Capture the cell that displays the provided text and extract its [x, y] central coordinate. 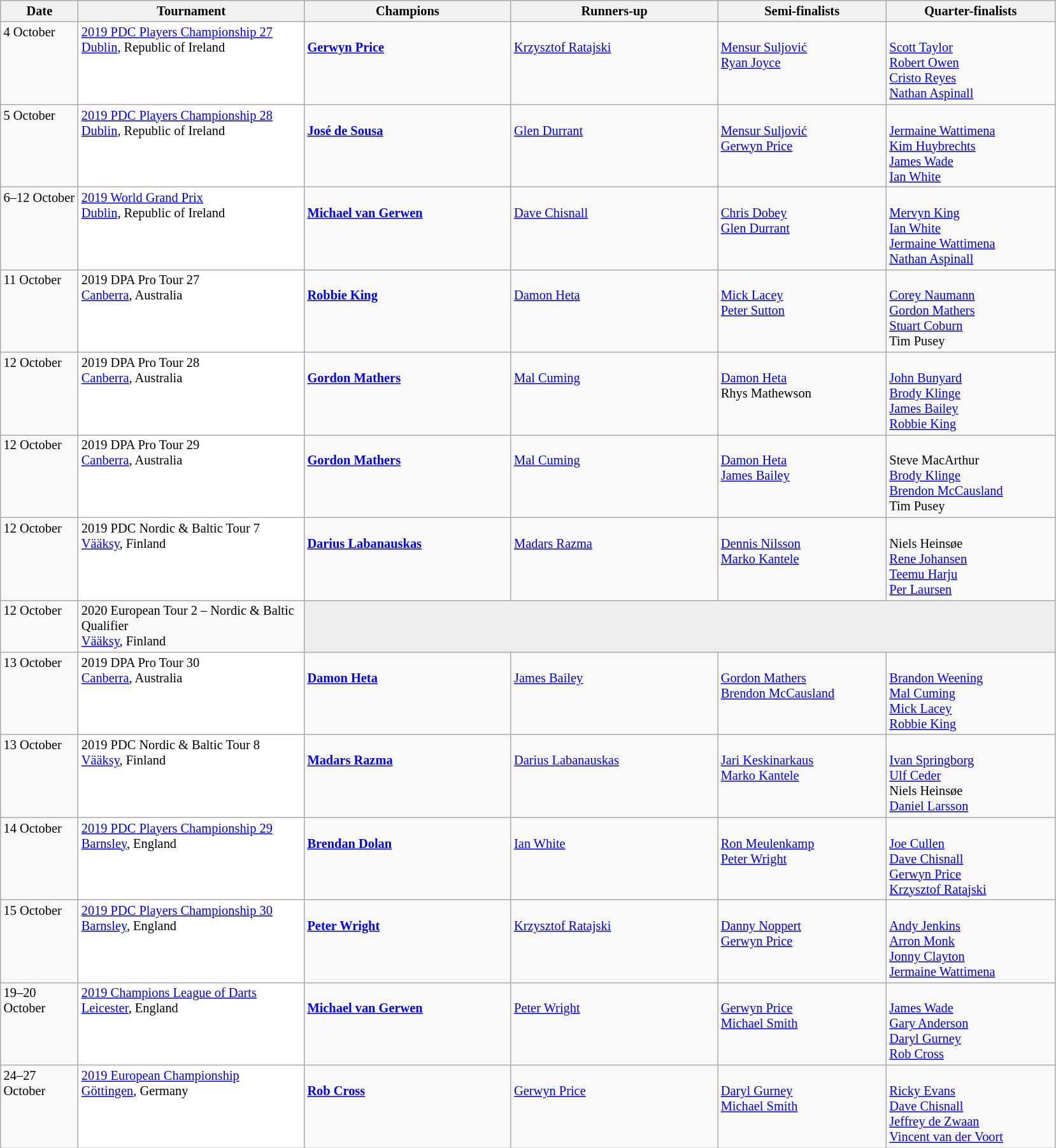
Mensur Suljović Ryan Joyce [803, 63]
2019 DPA Pro Tour 29Canberra, Australia [191, 476]
2020 European Tour 2 – Nordic & Baltic Qualifier Vääksy, Finland [191, 626]
2019 European ChampionshipGöttingen, Germany [191, 1107]
Quarter-finalists [971, 11]
2019 PDC Nordic & Baltic Tour 7Vääksy, Finland [191, 559]
19–20 October [39, 1024]
Runners-up [614, 11]
Champions [408, 11]
2019 DPA Pro Tour 28Canberra, Australia [191, 394]
2019 World Grand PrixDublin, Republic of Ireland [191, 228]
4 October [39, 63]
Jermaine Wattimena Kim Huybrechts James Wade Ian White [971, 146]
2019 PDC Players Championship 29Barnsley, England [191, 859]
2019 PDC Players Championship 27Dublin, Republic of Ireland [191, 63]
Dave Chisnall [614, 228]
15 October [39, 941]
Dennis Nilsson Marko Kantele [803, 559]
James Bailey [614, 693]
James Wade Gary Anderson Daryl Gurney Rob Cross [971, 1024]
2019 Champions League of DartsLeicester, England [191, 1024]
Mensur Suljović Gerwyn Price [803, 146]
Daryl Gurney Michael Smith [803, 1107]
Brandon Weening Mal Cuming Mick Lacey Robbie King [971, 693]
Corey Naumann Gordon Mathers Stuart Coburn Tim Pusey [971, 311]
Semi-finalists [803, 11]
Gerwyn Price Michael Smith [803, 1024]
2019 PDC Players Championship 30Barnsley, England [191, 941]
Damon Heta James Bailey [803, 476]
Ian White [614, 859]
11 October [39, 311]
2019 DPA Pro Tour 27Canberra, Australia [191, 311]
2019 PDC Players Championship 28Dublin, Republic of Ireland [191, 146]
Steve MacArthur Brody Klinge Brendon McCausland Tim Pusey [971, 476]
Glen Durrant [614, 146]
Ivan Springborg Ulf Ceder Niels Heinsøe Daniel Larsson [971, 776]
Ron Meulenkamp Peter Wright [803, 859]
Joe Cullen Dave Chisnall Gerwyn Price Krzysztof Ratajski [971, 859]
24–27 October [39, 1107]
Niels Heinsøe Rene Johansen Teemu Harju Per Laursen [971, 559]
Robbie King [408, 311]
Chris Dobey Glen Durrant [803, 228]
Mick Lacey Peter Sutton [803, 311]
Date [39, 11]
Damon Heta Rhys Mathewson [803, 394]
Brendan Dolan [408, 859]
5 October [39, 146]
Ricky Evans Dave Chisnall Jeffrey de Zwaan Vincent van der Voort [971, 1107]
Andy Jenkins Arron Monk Jonny Clayton Jermaine Wattimena [971, 941]
2019 DPA Pro Tour 30Canberra, Australia [191, 693]
Tournament [191, 11]
Mervyn King Ian White Jermaine Wattimena Nathan Aspinall [971, 228]
6–12 October [39, 228]
Danny Noppert Gerwyn Price [803, 941]
José de Sousa [408, 146]
Scott Taylor Robert Owen Cristo Reyes Nathan Aspinall [971, 63]
Rob Cross [408, 1107]
Jari Keskinarkaus Marko Kantele [803, 776]
14 October [39, 859]
2019 PDC Nordic & Baltic Tour 8Vääksy, Finland [191, 776]
John Bunyard Brody Klinge James Bailey Robbie King [971, 394]
Gordon Mathers Brendon McCausland [803, 693]
